Output the [x, y] coordinate of the center of the cell containing the given text.  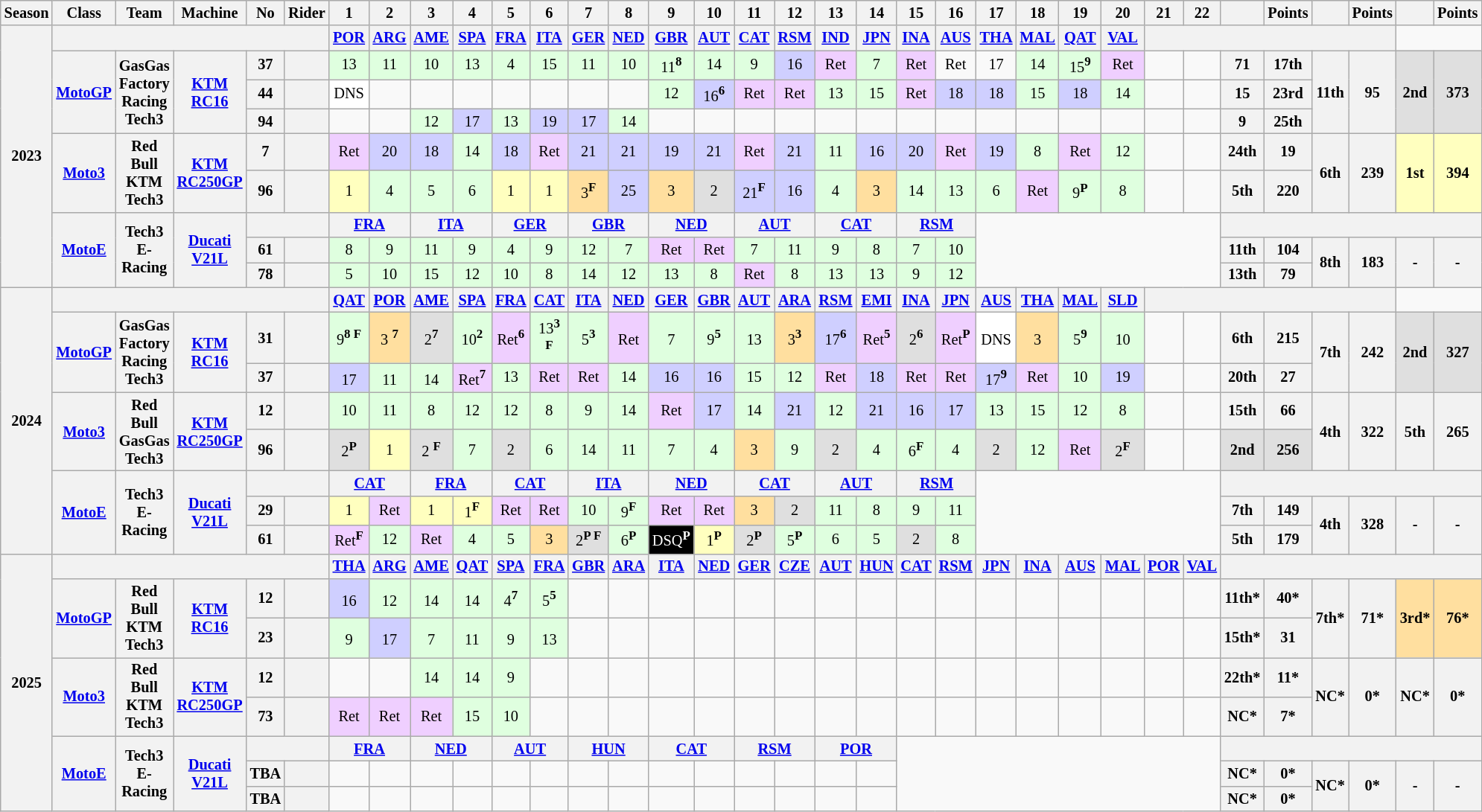
20th [1242, 378]
242 [1373, 353]
Team [144, 13]
47 [511, 598]
Ret6 [511, 338]
3F [588, 191]
44 [266, 94]
23 [266, 637]
2023 [27, 156]
133 F [550, 338]
9P [1080, 191]
102 [472, 338]
7th* [1330, 618]
25th [1288, 121]
Ret5 [876, 338]
SLD [1123, 300]
159 [1080, 65]
53 [588, 338]
40* [1288, 598]
1st [1415, 173]
DSQP [672, 539]
322 [1373, 432]
Rider [307, 13]
Season [27, 13]
166 [714, 94]
Machine [210, 13]
104 [1288, 250]
Red Bull GasGas Tech3 [144, 432]
2P F [588, 539]
7* [1288, 716]
15th [1242, 411]
183 [1373, 262]
33 [795, 338]
220 [1288, 191]
Ret7 [472, 378]
No [266, 13]
3 7 [390, 338]
RetP [956, 338]
2024 [27, 421]
24th [1242, 152]
79 [1288, 275]
Class [83, 13]
29 [266, 511]
328 [1373, 525]
15th* [1242, 637]
IND [836, 38]
23rd [1288, 94]
373 [1457, 92]
2025 [27, 682]
98 F [349, 338]
26 [916, 338]
239 [1373, 173]
71* [1373, 618]
1F [472, 511]
8th [1330, 262]
EMI [876, 300]
94 [266, 121]
394 [1457, 173]
CZE [795, 566]
22 [1202, 13]
76* [1457, 618]
2F [1123, 450]
21F [754, 191]
73 [266, 716]
176 [836, 338]
78 [266, 275]
59 [1080, 338]
71 [1242, 65]
265 [1457, 432]
11* [1288, 677]
13th [1242, 275]
1P [714, 539]
55 [550, 598]
6F [916, 450]
118 [672, 65]
11th* [1242, 598]
256 [1288, 450]
5P [795, 539]
22th* [1242, 677]
3rd* [1415, 618]
17th [1288, 65]
327 [1457, 353]
215 [1288, 338]
6P [629, 539]
66 [1288, 411]
25 [629, 191]
RetF [349, 539]
2 F [430, 450]
9F [629, 511]
149 [1288, 511]
